Detect which cell encompasses the target text, then output its (x, y) center coordinate. 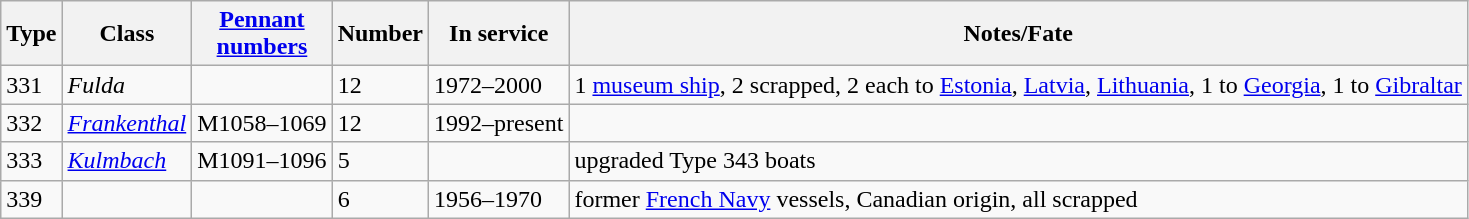
Class (127, 34)
Fulda (127, 85)
Type (32, 34)
Frankenthal (127, 123)
upgraded Type 343 boats (1018, 161)
former French Navy vessels, Canadian origin, all scrapped (1018, 199)
332 (32, 123)
1 museum ship, 2 scrapped, 2 each to Estonia, Latvia, Lithuania, 1 to Georgia, 1 to Gibraltar (1018, 85)
Kulmbach (127, 161)
M1058–1069 (262, 123)
5 (380, 161)
In service (499, 34)
339 (32, 199)
331 (32, 85)
1956–1970 (499, 199)
Notes/Fate (1018, 34)
Pennantnumbers (262, 34)
6 (380, 199)
333 (32, 161)
Number (380, 34)
1992–present (499, 123)
1972–2000 (499, 85)
M1091–1096 (262, 161)
